Find where the given text appears and provide that cell's center as (x, y) coordinate. 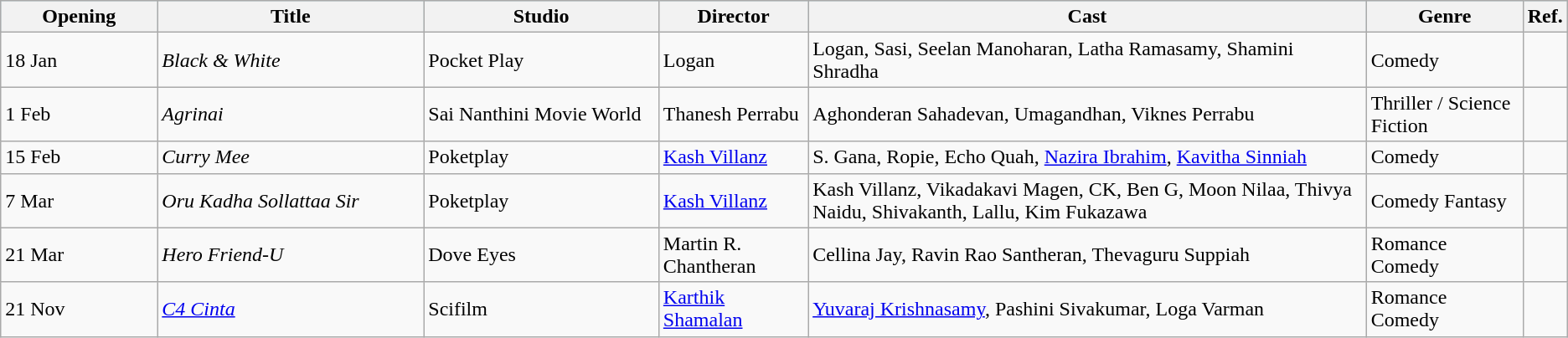
Oru Kadha Sollattaa Sir (291, 201)
Pocket Play (541, 60)
Agrinai (291, 114)
21 Mar (79, 254)
Title (291, 17)
Cast (1087, 17)
Sai Nanthini Movie World (541, 114)
Ref. (1545, 17)
Kash Villanz, Vikadakavi Magen, CK, Ben G, Moon Nilaa, Thivya Naidu, Shivakanth, Lallu, Kim Fukazawa (1087, 201)
Hero Friend-U (291, 254)
Scifilm (541, 310)
7 Mar (79, 201)
Martin R. Chantheran (733, 254)
Yuvaraj Krishnasamy, Pashini Sivakumar, Loga Varman (1087, 310)
Logan, Sasi, Seelan Manoharan, Latha Ramasamy, Shamini Shradha (1087, 60)
Aghonderan Sahadevan, Umagandhan, Viknes Perrabu (1087, 114)
Director (733, 17)
Curry Mee (291, 157)
S. Gana, Ropie, Echo Quah, Nazira Ibrahim, Kavitha Sinniah (1087, 157)
Dove Eyes (541, 254)
Thanesh Perrabu (733, 114)
21 Nov (79, 310)
Studio (541, 17)
Opening (79, 17)
Karthik Shamalan (733, 310)
Genre (1444, 17)
Logan (733, 60)
Cellina Jay, Ravin Rao Santheran, Thevaguru Suppiah (1087, 254)
Thriller / Science Fiction (1444, 114)
18 Jan (79, 60)
Comedy Fantasy (1444, 201)
1 Feb (79, 114)
15 Feb (79, 157)
Black & White (291, 60)
C4 Cinta (291, 310)
